Extract the (x, y) coordinate from the center of the cell holding the provided text.  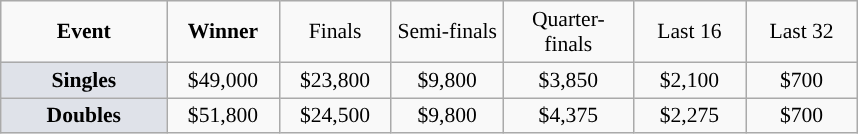
Doubles (84, 116)
$51,800 (223, 116)
$2,275 (689, 116)
$3,850 (568, 80)
Event (84, 32)
Quarter-finals (568, 32)
$24,500 (335, 116)
Last 16 (689, 32)
$23,800 (335, 80)
Singles (84, 80)
$2,100 (689, 80)
Finals (335, 32)
Semi-finals (447, 32)
Last 32 (802, 32)
$49,000 (223, 80)
Winner (223, 32)
$4,375 (568, 116)
